Provide the [x, y] coordinate of the cell's center where the given text is located.  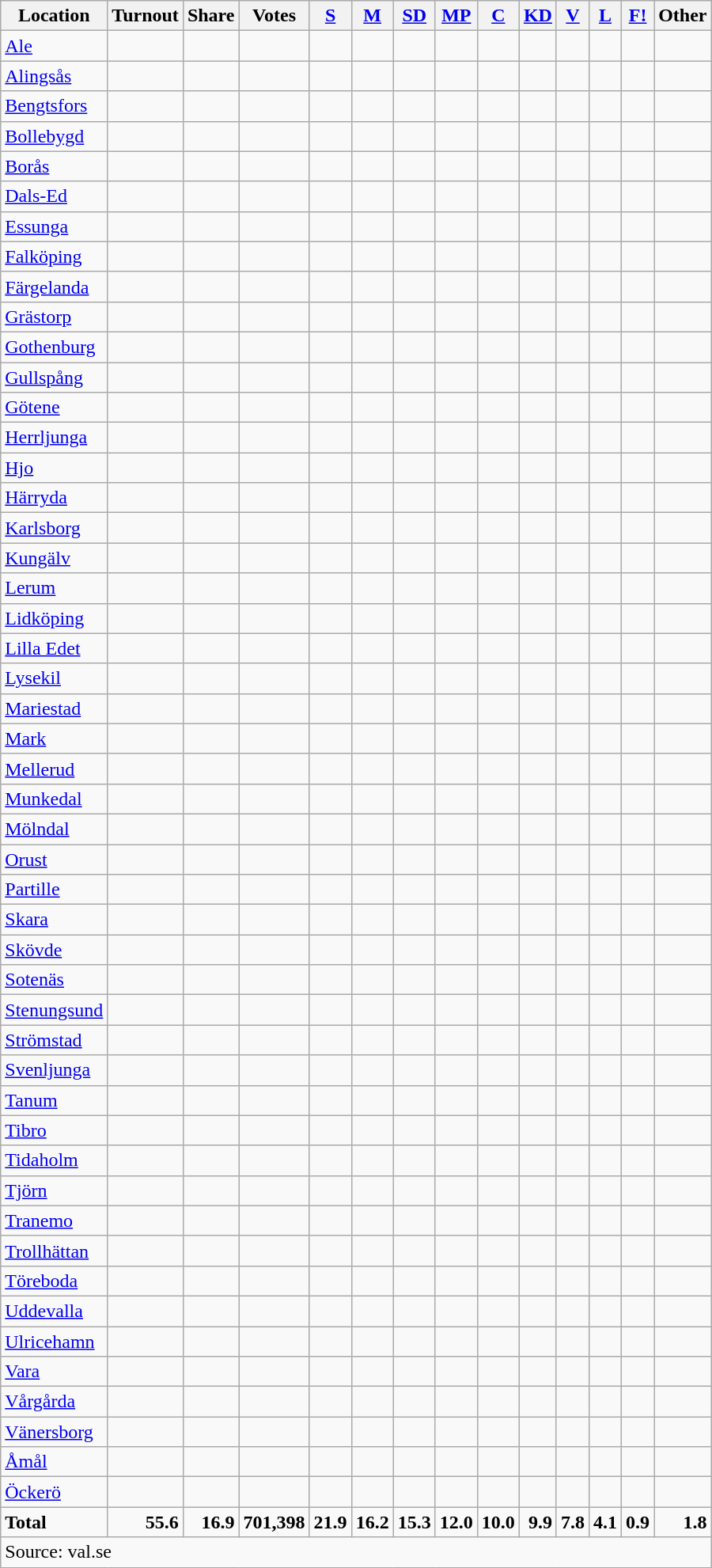
12.0 [456, 1522]
Source: val.se [356, 1552]
Turnout [146, 16]
Töreboda [54, 1281]
F! [638, 16]
Lidköping [54, 618]
Gothenburg [54, 347]
Alingsås [54, 76]
Essunga [54, 226]
Share [210, 16]
Bollebygd [54, 136]
Munkedal [54, 799]
V [573, 16]
KD [538, 16]
0.9 [638, 1522]
Borås [54, 166]
Other [683, 16]
10.0 [498, 1522]
Bengtsfors [54, 106]
Tibro [54, 1130]
Orust [54, 859]
Karlsborg [54, 528]
Partille [54, 890]
Svenljunga [54, 1070]
Skara [54, 920]
15.3 [415, 1522]
Uddevalla [54, 1311]
9.9 [538, 1522]
Lysekil [54, 678]
Tjörn [54, 1190]
Lilla Edet [54, 648]
Lerum [54, 588]
M [372, 16]
Mariestad [54, 708]
Strömstad [54, 1040]
Mölndal [54, 829]
Färgelanda [54, 287]
Skövde [54, 950]
L [606, 16]
Herrljunga [54, 438]
16.9 [210, 1522]
Kungälv [54, 558]
21.9 [331, 1522]
Gullspång [54, 378]
MP [456, 16]
Åmål [54, 1462]
Dals-Ed [54, 196]
16.2 [372, 1522]
Trollhättan [54, 1251]
Tanum [54, 1100]
Ale [54, 46]
1.8 [683, 1522]
SD [415, 16]
Vara [54, 1372]
Mark [54, 738]
Hjo [54, 468]
Falköping [54, 256]
S [331, 16]
Tranemo [54, 1221]
Location [54, 16]
Öckerö [54, 1492]
Härryda [54, 498]
7.8 [573, 1522]
701,398 [274, 1522]
Votes [274, 16]
Sotenäs [54, 980]
Vänersborg [54, 1432]
55.6 [146, 1522]
Tidaholm [54, 1160]
Mellerud [54, 769]
Grästorp [54, 317]
Ulricehamn [54, 1342]
Stenungsund [54, 1010]
Vårgårda [54, 1402]
Götene [54, 408]
C [498, 16]
Total [54, 1522]
4.1 [606, 1522]
